Identify which cell holds the provided text, then report its (X, Y) central coordinate. 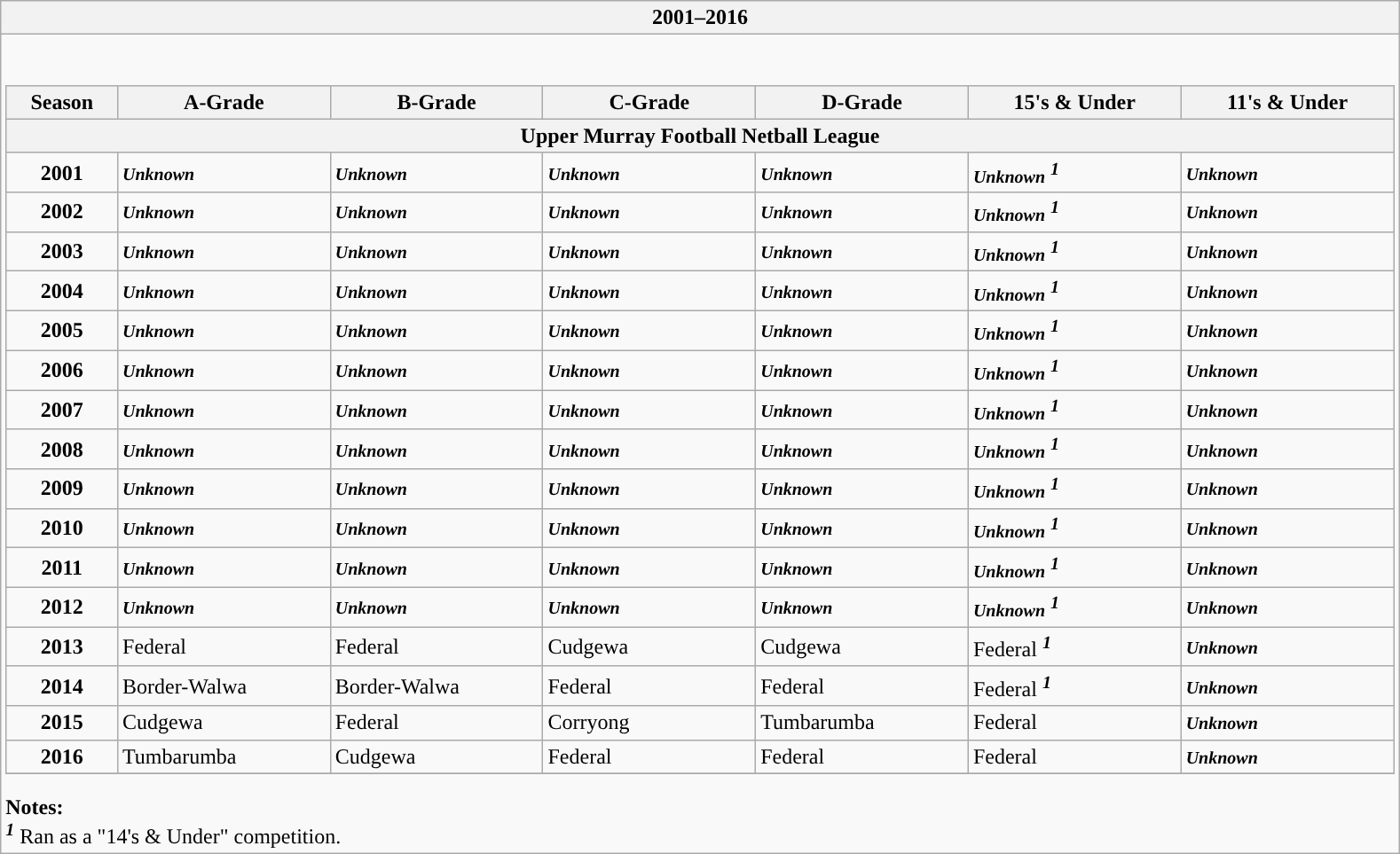
D-Grade (862, 102)
2007 (62, 410)
2011 (62, 568)
2003 (62, 252)
2010 (62, 529)
Corryong (649, 723)
2006 (62, 371)
11's & Under (1287, 102)
2004 (62, 291)
2015 (62, 723)
2005 (62, 330)
2008 (62, 449)
2009 (62, 490)
A-Grade (224, 102)
Season (62, 102)
15's & Under (1074, 102)
2014 (62, 686)
2002 (62, 213)
C-Grade (649, 102)
Upper Murray Football Netball League (700, 136)
2012 (62, 607)
2013 (62, 647)
2001 (62, 172)
2016 (62, 756)
2001–2016 (700, 18)
B-Grade (437, 102)
